From the cell containing the given text, extract its center point as [X, Y] coordinate. 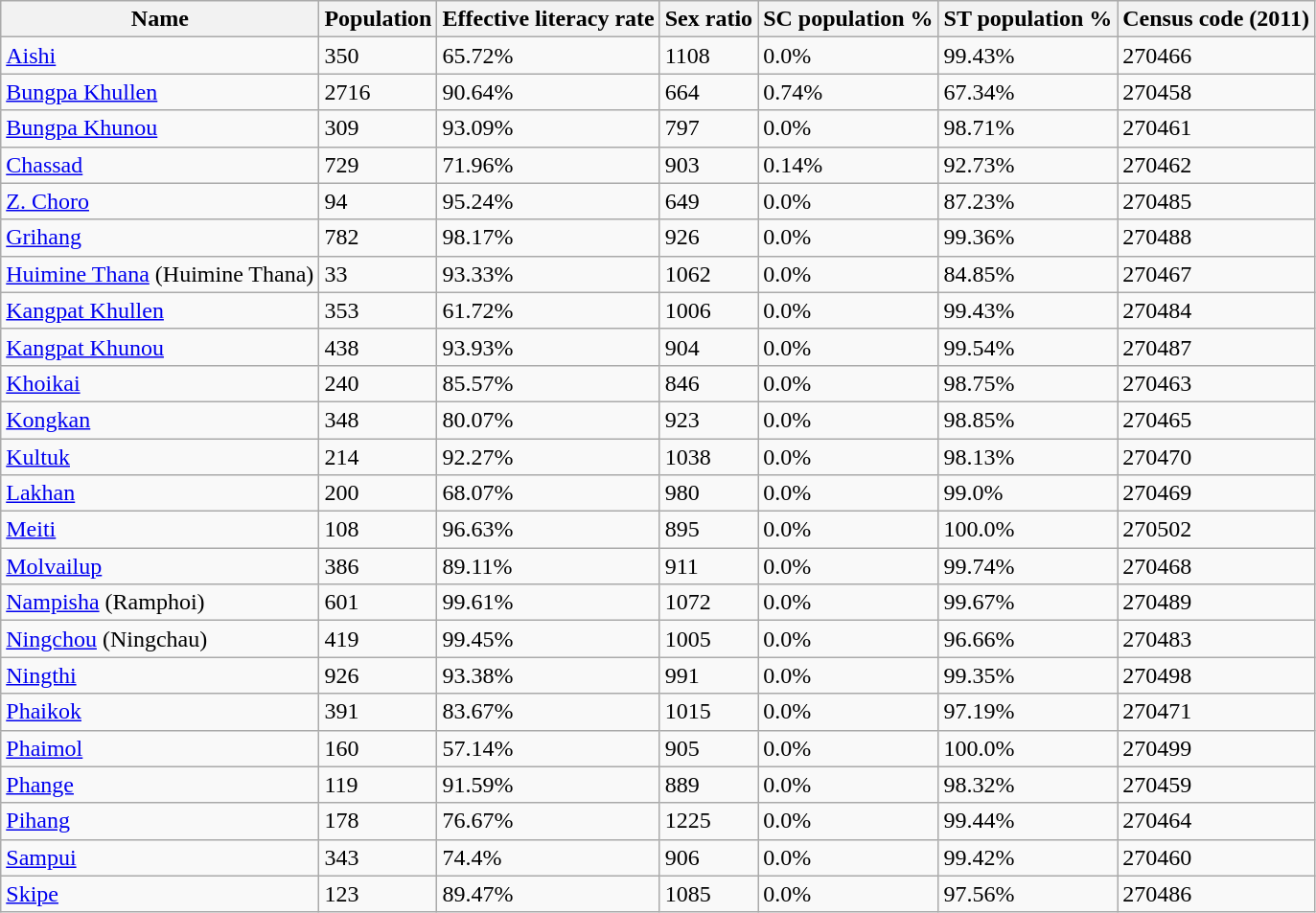
99.54% [1027, 347]
Z. Choro [160, 201]
Bungpa Khullen [160, 92]
95.24% [548, 201]
270484 [1216, 310]
Molvailup [160, 566]
Huimine Thana (Huimine Thana) [160, 274]
270487 [1216, 347]
1062 [708, 274]
96.63% [548, 530]
Sex ratio [708, 19]
Sampui [160, 857]
270458 [1216, 92]
200 [378, 493]
270499 [1216, 748]
99.61% [548, 603]
Name [160, 19]
240 [378, 383]
123 [378, 894]
98.85% [1027, 420]
Kangpat Khunou [160, 347]
67.34% [1027, 92]
Kultuk [160, 457]
649 [708, 201]
797 [708, 128]
1072 [708, 603]
270469 [1216, 493]
74.4% [548, 857]
93.09% [548, 128]
ST population % [1027, 19]
108 [378, 530]
Pihang [160, 821]
911 [708, 566]
0.14% [848, 165]
SC population % [848, 19]
99.36% [1027, 238]
99.67% [1027, 603]
1085 [708, 894]
438 [378, 347]
97.19% [1027, 712]
93.33% [548, 274]
Khoikai [160, 383]
1225 [708, 821]
Effective literacy rate [548, 19]
89.11% [548, 566]
65.72% [548, 56]
386 [378, 566]
Phange [160, 785]
1108 [708, 56]
309 [378, 128]
89.47% [548, 894]
90.64% [548, 92]
601 [378, 603]
905 [708, 748]
98.17% [548, 238]
87.23% [1027, 201]
93.93% [548, 347]
119 [378, 785]
348 [378, 420]
Bungpa Khunou [160, 128]
85.57% [548, 383]
99.44% [1027, 821]
99.35% [1027, 675]
270489 [1216, 603]
160 [378, 748]
Nampisha (Ramphoi) [160, 603]
98.71% [1027, 128]
270468 [1216, 566]
33 [378, 274]
270486 [1216, 894]
270470 [1216, 457]
904 [708, 347]
895 [708, 530]
353 [378, 310]
98.13% [1027, 457]
729 [378, 165]
97.56% [1027, 894]
99.0% [1027, 493]
83.67% [548, 712]
Ningchou (Ningchau) [160, 639]
76.67% [548, 821]
270502 [1216, 530]
270459 [1216, 785]
1006 [708, 310]
84.85% [1027, 274]
Grihang [160, 238]
270464 [1216, 821]
Lakhan [160, 493]
99.42% [1027, 857]
270465 [1216, 420]
71.96% [548, 165]
1038 [708, 457]
61.72% [548, 310]
68.07% [548, 493]
92.73% [1027, 165]
270471 [1216, 712]
Phaikok [160, 712]
2716 [378, 92]
Census code (2011) [1216, 19]
889 [708, 785]
270488 [1216, 238]
98.32% [1027, 785]
1015 [708, 712]
57.14% [548, 748]
1005 [708, 639]
Kangpat Khullen [160, 310]
99.45% [548, 639]
664 [708, 92]
99.74% [1027, 566]
0.74% [848, 92]
846 [708, 383]
178 [378, 821]
419 [378, 639]
270467 [1216, 274]
93.38% [548, 675]
94 [378, 201]
270463 [1216, 383]
270461 [1216, 128]
350 [378, 56]
782 [378, 238]
92.27% [548, 457]
391 [378, 712]
270460 [1216, 857]
91.59% [548, 785]
Skipe [160, 894]
Meiti [160, 530]
991 [708, 675]
214 [378, 457]
Chassad [160, 165]
Ningthi [160, 675]
906 [708, 857]
96.66% [1027, 639]
Population [378, 19]
270462 [1216, 165]
980 [708, 493]
270483 [1216, 639]
343 [378, 857]
80.07% [548, 420]
270466 [1216, 56]
98.75% [1027, 383]
Aishi [160, 56]
Phaimol [160, 748]
Kongkan [160, 420]
270485 [1216, 201]
270498 [1216, 675]
903 [708, 165]
923 [708, 420]
